Extract the [X, Y] coordinate from the center of the cell holding the provided text.  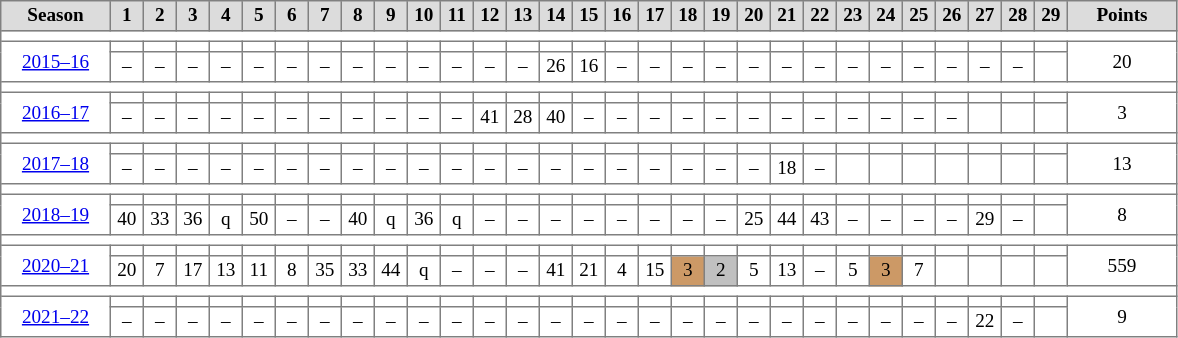
Season [56, 16]
23 [852, 16]
Points [1122, 16]
12 [490, 16]
50 [258, 220]
2021–22 [56, 316]
2018–19 [56, 214]
1 [126, 16]
27 [984, 16]
6 [292, 16]
2016–17 [56, 112]
2017–18 [56, 163]
2015–16 [56, 61]
35 [324, 271]
24 [886, 16]
43 [820, 220]
14 [556, 16]
2020–21 [56, 265]
559 [1122, 265]
19 [720, 16]
10 [424, 16]
